Extract the [X, Y] coordinate from the center of the cell holding the provided text.  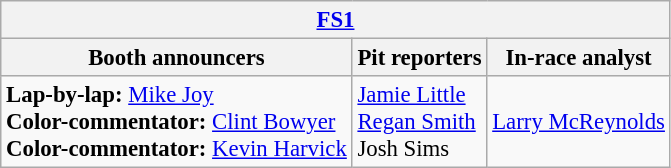
Pit reporters [420, 58]
Jamie LittleRegan SmithJosh Sims [420, 122]
Booth announcers [176, 58]
Lap-by-lap: Mike JoyColor-commentator: Clint BowyerColor-commentator: Kevin Harvick [176, 122]
Larry McReynolds [578, 122]
In-race analyst [578, 58]
FS1 [336, 20]
